Search for the cell housing the specified text and yield its (X, Y) center coordinate. 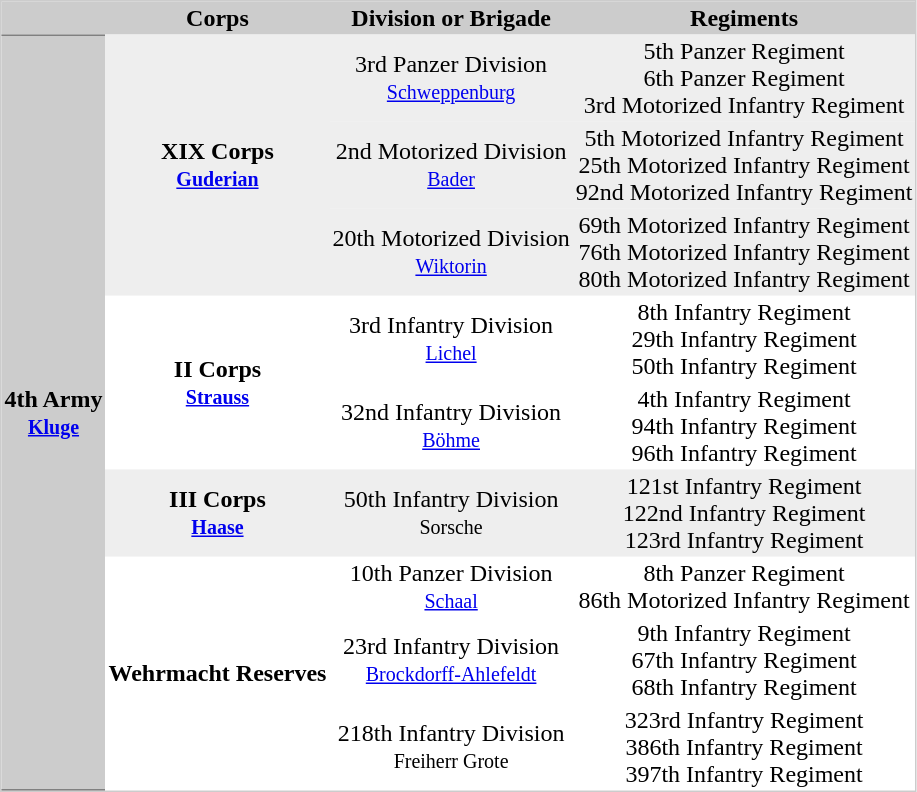
23rd Infantry Division Brockdorff-Ahlefeldt (450, 660)
2nd Motorized Division Bader (450, 166)
XIX Corps Guderian (217, 164)
8th Panzer Regiment 86th Motorized Infantry Regiment (744, 586)
II Corps Strauss (217, 383)
Division or Brigade (450, 18)
Wehrmacht Reserves (217, 673)
5th Motorized Infantry Regiment 25th Motorized Infantry Regiment 92nd Motorized Infantry Regiment (744, 166)
218th Infantry Division Freiherr Grote (450, 748)
5th Panzer Regiment 6th Panzer Regiment 3rd Motorized Infantry Regiment (744, 78)
10th Panzer Division Schaal (450, 586)
3rd Panzer Division Schweppenburg (450, 78)
Regiments (744, 18)
III Corps Haase (217, 514)
3rd Infantry Division Lichel (450, 340)
8th Infantry Regiment 29th Infantry Regiment 50th Infantry Regiment (744, 340)
121st Infantry Regiment 122nd Infantry Regiment 123rd Infantry Regiment (744, 514)
69th Motorized Infantry Regiment 76th Motorized Infantry Regiment 80th Motorized Infantry Regiment (744, 252)
4th Infantry Regiment 94th Infantry Regiment 96th Infantry Regiment (744, 426)
4th Army Kluge (54, 412)
Corps (217, 18)
9th Infantry Regiment 67th Infantry Regiment 68th Infantry Regiment (744, 660)
20th Motorized Division Wiktorin (450, 252)
50th Infantry Division Sorsche (450, 514)
323rd Infantry Regiment 386th Infantry Regiment 397th Infantry Regiment (744, 748)
32nd Infantry Division Böhme (450, 426)
